Determine the [X, Y] coordinate at the center of the cell enclosing the given text.  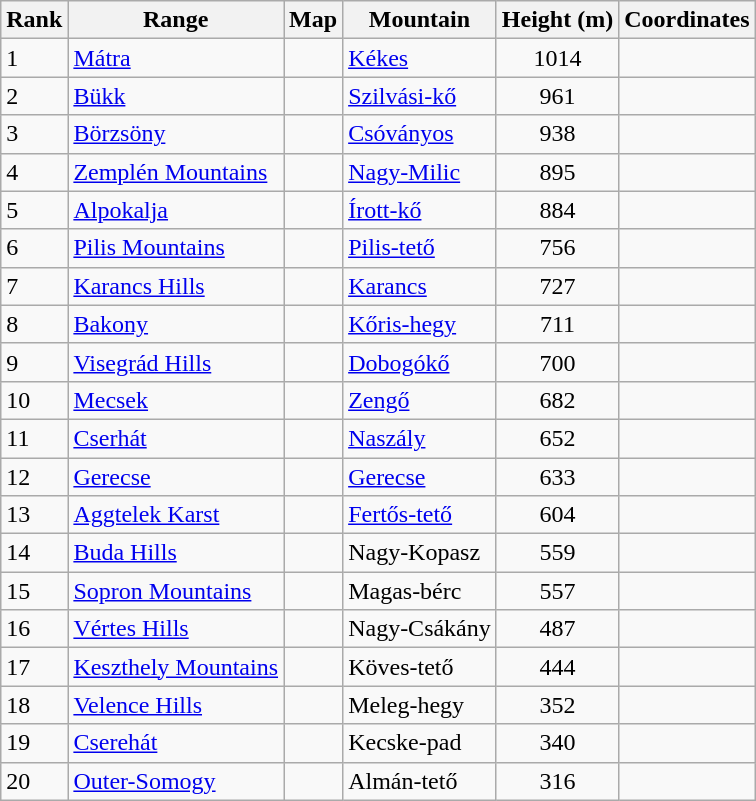
Range [176, 20]
10 [34, 400]
316 [557, 781]
Mátra [176, 58]
Aggtelek Karst [176, 515]
20 [34, 781]
13 [34, 515]
Dobogókő [420, 362]
Kékes [420, 58]
Írott-kő [420, 210]
559 [557, 553]
Keszthely Mountains [176, 667]
Csóványos [420, 134]
17 [34, 667]
Pilis Mountains [176, 248]
Bükk [176, 96]
Fertős-tető [420, 515]
8 [34, 324]
15 [34, 591]
Bakony [176, 324]
557 [557, 591]
1014 [557, 58]
Sopron Mountains [176, 591]
16 [34, 629]
727 [557, 286]
Magas-bérc [420, 591]
961 [557, 96]
Szilvási-kő [420, 96]
Cserhát [176, 438]
14 [34, 553]
Almán-tető [420, 781]
Map [314, 20]
Naszály [420, 438]
604 [557, 515]
Karancs Hills [176, 286]
Coordinates [687, 20]
Buda Hills [176, 553]
Rank [34, 20]
Nagy-Csákány [420, 629]
Pilis-tető [420, 248]
Köves-tető [420, 667]
Cserehát [176, 743]
11 [34, 438]
Mecsek [176, 400]
Alpokalja [176, 210]
Börzsöny [176, 134]
7 [34, 286]
Nagy-Kopasz [420, 553]
700 [557, 362]
895 [557, 172]
4 [34, 172]
Karancs [420, 286]
352 [557, 705]
756 [557, 248]
19 [34, 743]
6 [34, 248]
Zengő [420, 400]
652 [557, 438]
Vértes Hills [176, 629]
Kőris-hegy [420, 324]
Height (m) [557, 20]
Visegrád Hills [176, 362]
444 [557, 667]
711 [557, 324]
487 [557, 629]
682 [557, 400]
Outer-Somogy [176, 781]
Kecske-pad [420, 743]
Nagy-Milic [420, 172]
3 [34, 134]
Zemplén Mountains [176, 172]
884 [557, 210]
633 [557, 477]
18 [34, 705]
12 [34, 477]
Meleg-hegy [420, 705]
Velence Hills [176, 705]
Mountain [420, 20]
9 [34, 362]
340 [557, 743]
938 [557, 134]
1 [34, 58]
2 [34, 96]
5 [34, 210]
